From the cell containing the given text, extract its center point as [x, y] coordinate. 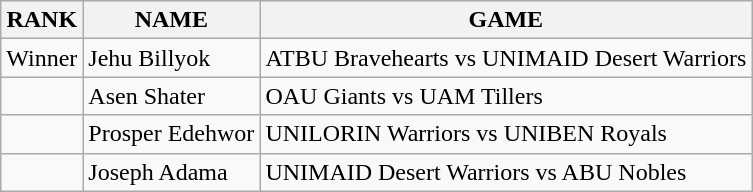
GAME [506, 20]
Prosper Edehwor [172, 134]
Winner [42, 58]
NAME [172, 20]
RANK [42, 20]
Joseph Adama [172, 172]
OAU Giants vs UAM Tillers [506, 96]
Asen Shater [172, 96]
ATBU Bravehearts vs UNIMAID Desert Warriors [506, 58]
Jehu Billyok [172, 58]
UNILORIN Warriors vs UNIBEN Royals [506, 134]
UNIMAID Desert Warriors vs ABU Nobles [506, 172]
